Scan for the cell matching the given text and deliver its (x, y) coordinate at center. 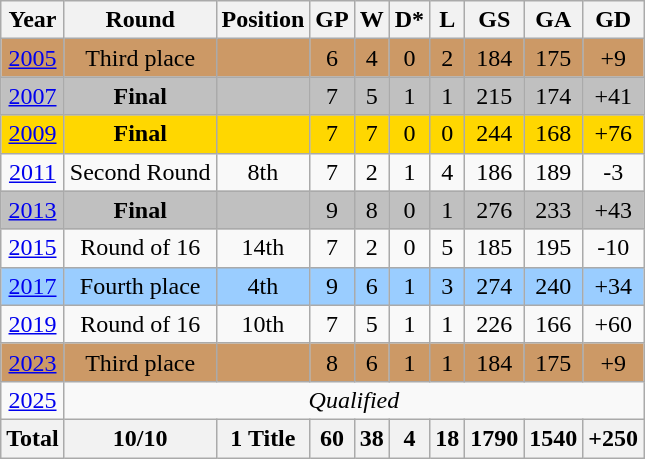
+250 (614, 438)
185 (494, 248)
226 (494, 324)
276 (494, 210)
Total (33, 438)
2007 (33, 96)
1790 (494, 438)
GD (614, 20)
274 (494, 286)
60 (332, 438)
4th (263, 286)
GA (554, 20)
Position (263, 20)
2011 (33, 172)
Round (140, 20)
18 (448, 438)
14th (263, 248)
10/10 (140, 438)
189 (554, 172)
2025 (33, 400)
186 (494, 172)
+41 (614, 96)
168 (554, 134)
-10 (614, 248)
10th (263, 324)
+34 (614, 286)
2009 (33, 134)
1540 (554, 438)
244 (494, 134)
2019 (33, 324)
Fourth place (140, 286)
38 (372, 438)
D* (409, 20)
-3 (614, 172)
240 (554, 286)
2013 (33, 210)
195 (554, 248)
+43 (614, 210)
Second Round (140, 172)
8th (263, 172)
2023 (33, 362)
1 Title (263, 438)
2005 (33, 58)
3 (448, 286)
2017 (33, 286)
174 (554, 96)
233 (554, 210)
GS (494, 20)
+76 (614, 134)
215 (494, 96)
166 (554, 324)
+60 (614, 324)
L (448, 20)
Year (33, 20)
W (372, 20)
Qualified (354, 400)
2015 (33, 248)
GP (332, 20)
